Identify which cell holds the provided text, then report its (X, Y) central coordinate. 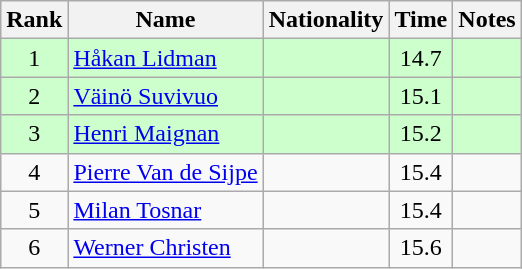
3 (34, 134)
Håkan Lidman (166, 58)
5 (34, 210)
Milan Tosnar (166, 210)
15.1 (421, 96)
Time (421, 20)
4 (34, 172)
1 (34, 58)
Werner Christen (166, 248)
15.2 (421, 134)
Name (166, 20)
Väinö Suvivuo (166, 96)
2 (34, 96)
Nationality (326, 20)
6 (34, 248)
Notes (487, 20)
15.6 (421, 248)
Henri Maignan (166, 134)
Pierre Van de Sijpe (166, 172)
Rank (34, 20)
14.7 (421, 58)
